Provide the [x, y] coordinate of the cell's center where the given text is located.  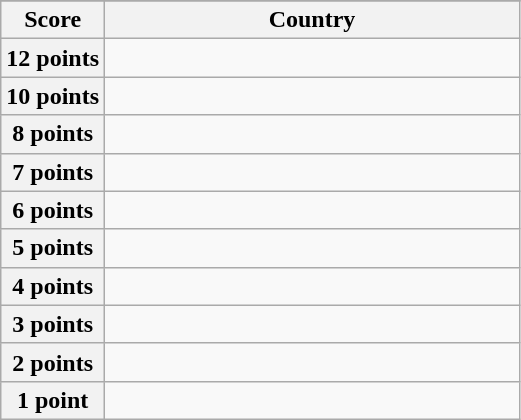
Score [53, 20]
5 points [53, 248]
12 points [53, 58]
8 points [53, 134]
Country [312, 20]
3 points [53, 324]
6 points [53, 210]
7 points [53, 172]
4 points [53, 286]
10 points [53, 96]
1 point [53, 400]
2 points [53, 362]
